Find where the given text appears and provide that cell's center as (X, Y) coordinate. 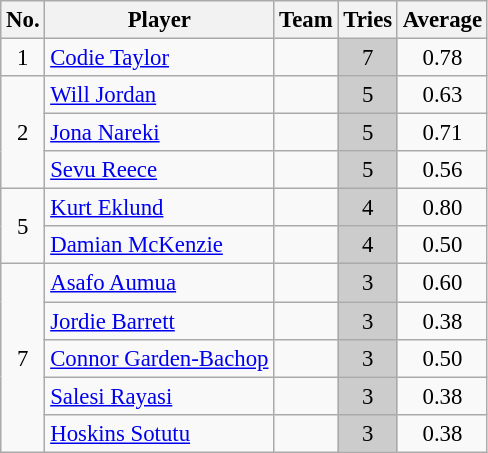
Damian McKenzie (160, 245)
0.60 (442, 283)
Jordie Barrett (160, 321)
Hoskins Sotutu (160, 433)
0.71 (442, 133)
0.80 (442, 208)
Tries (368, 20)
Codie Taylor (160, 58)
2 (23, 132)
No. (23, 20)
0.63 (442, 95)
Jona Nareki (160, 133)
0.56 (442, 170)
Team (306, 20)
Kurt Eklund (160, 208)
Sevu Reece (160, 170)
Player (160, 20)
Will Jordan (160, 95)
Average (442, 20)
Asafo Aumua (160, 283)
Salesi Rayasi (160, 396)
Connor Garden-Bachop (160, 358)
1 (23, 58)
0.78 (442, 58)
